From the cell containing the given text, extract its center point as (X, Y) coordinate. 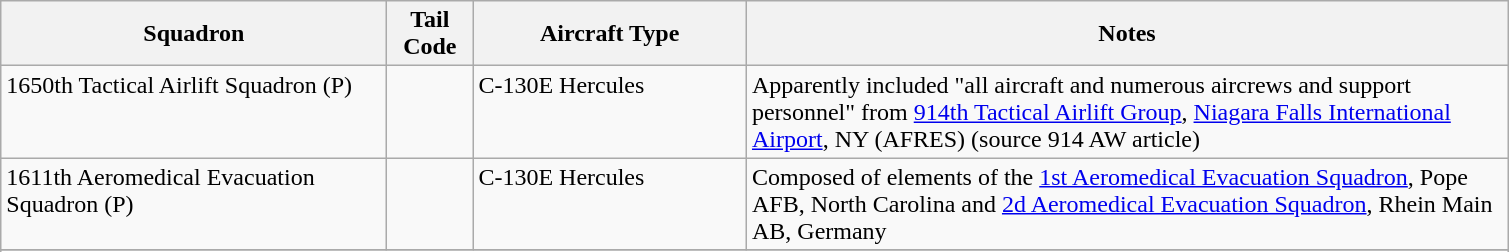
Tail Code (430, 34)
Notes (1126, 34)
1611th Aeromedical Evacuation Squadron (P) (194, 204)
Squadron (194, 34)
Aircraft Type (610, 34)
1650th Tactical Airlift Squadron (P) (194, 112)
